Return the (X, Y) coordinate for the center point of the cell that contains the specified text.  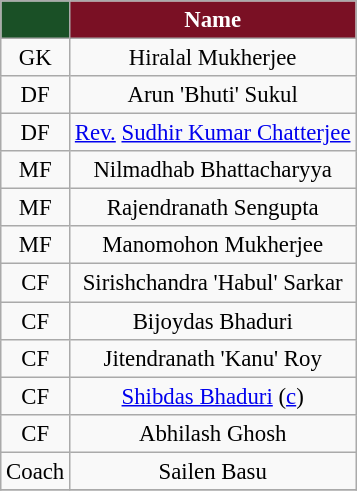
Name (213, 20)
Manomohon Mukherjee (213, 245)
Shibdas Bhaduri (c) (213, 396)
Rev. Sudhir Kumar Chatterjee (213, 133)
Sailen Basu (213, 471)
Coach (36, 471)
GK (36, 58)
Bijoydas Bhaduri (213, 321)
Hiralal Mukherjee (213, 58)
Sirishchandra 'Habul' Sarkar (213, 283)
Nilmadhab Bhattacharyya (213, 170)
Rajendranath Sengupta (213, 208)
Jitendranath 'Kanu' Roy (213, 358)
Abhilash Ghosh (213, 433)
Arun 'Bhuti' Sukul (213, 95)
